Return [x, y] of the center of cell containing provided text 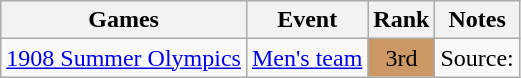
1908 Summer Olympics [124, 58]
Event [306, 20]
Notes [477, 20]
Games [124, 20]
Rank [402, 20]
Source: [477, 58]
3rd [402, 58]
Men's team [306, 58]
